Provide the [x, y] coordinate of the cell's center where the given text is located.  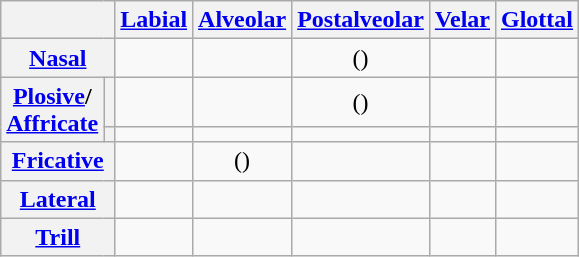
Labial [154, 20]
Plosive/Affricate [52, 110]
Trill [58, 237]
Alveolar [242, 20]
Lateral [58, 199]
Glottal [536, 20]
Postalveolar [361, 20]
Nasal [58, 58]
Fricative [58, 161]
Velar [462, 20]
